Detect which cell encompasses the target text, then output its [X, Y] center coordinate. 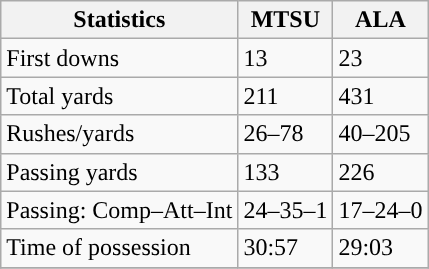
29:03 [380, 248]
Time of possession [120, 248]
26–78 [286, 134]
Statistics [120, 20]
MTSU [286, 20]
226 [380, 172]
133 [286, 172]
First downs [120, 58]
13 [286, 58]
Rushes/yards [120, 134]
23 [380, 58]
211 [286, 96]
Passing: Comp–Att–Int [120, 210]
Total yards [120, 96]
431 [380, 96]
40–205 [380, 134]
Passing yards [120, 172]
ALA [380, 20]
17–24–0 [380, 210]
24–35–1 [286, 210]
30:57 [286, 248]
